Identify which cell holds the provided text, then report its [x, y] central coordinate. 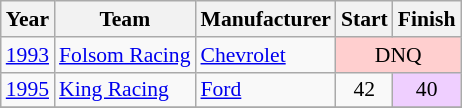
Manufacturer [265, 19]
1993 [28, 55]
Team [124, 19]
Year [28, 19]
King Racing [124, 90]
Finish [427, 19]
Folsom Racing [124, 55]
DNQ [398, 55]
Start [364, 19]
Ford [265, 90]
Chevrolet [265, 55]
42 [364, 90]
40 [427, 90]
1995 [28, 90]
